Find where the given text appears and provide that cell's center as (X, Y) coordinate. 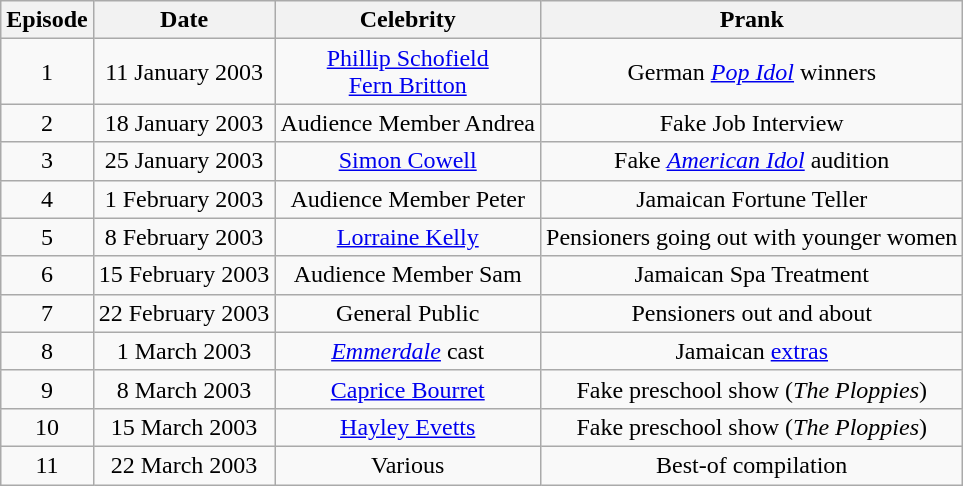
Jamaican Spa Treatment (752, 275)
Date (184, 20)
Lorraine Kelly (408, 237)
Episode (47, 20)
2 (47, 123)
6 (47, 275)
1 (47, 72)
Jamaican extras (752, 351)
8 March 2003 (184, 389)
25 January 2003 (184, 161)
11 (47, 465)
10 (47, 427)
11 January 2003 (184, 72)
Audience Member Peter (408, 199)
Celebrity (408, 20)
General Public (408, 313)
Best-of compilation (752, 465)
18 January 2003 (184, 123)
15 March 2003 (184, 427)
Fake American Idol audition (752, 161)
8 (47, 351)
Fake Job Interview (752, 123)
9 (47, 389)
3 (47, 161)
Simon Cowell (408, 161)
Pensioners going out with younger women (752, 237)
7 (47, 313)
5 (47, 237)
Audience Member Sam (408, 275)
Jamaican Fortune Teller (752, 199)
4 (47, 199)
8 February 2003 (184, 237)
Caprice Bourret (408, 389)
Phillip SchofieldFern Britton (408, 72)
15 February 2003 (184, 275)
Hayley Evetts (408, 427)
22 February 2003 (184, 313)
Various (408, 465)
Audience Member Andrea (408, 123)
22 March 2003 (184, 465)
Pensioners out and about (752, 313)
1 March 2003 (184, 351)
German Pop Idol winners (752, 72)
Emmerdale cast (408, 351)
Prank (752, 20)
1 February 2003 (184, 199)
